Return (x, y) of the center of cell containing provided text 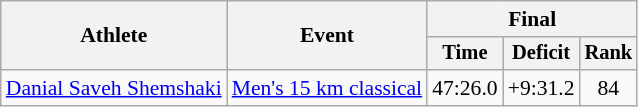
47:26.0 (464, 88)
84 (609, 88)
+9:31.2 (542, 88)
Men's 15 km classical (327, 88)
Athlete (114, 36)
Final (532, 19)
Danial Saveh Shemshaki (114, 88)
Deficit (542, 54)
Time (464, 54)
Rank (609, 54)
Event (327, 36)
